Determine the (X, Y) coordinate at the center of the cell enclosing the given text.  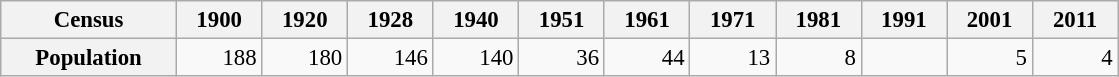
Population (89, 58)
146 (391, 58)
1940 (476, 20)
1920 (305, 20)
1900 (219, 20)
1961 (647, 20)
188 (219, 58)
140 (476, 58)
180 (305, 58)
2011 (1075, 20)
5 (990, 58)
1971 (733, 20)
1928 (391, 20)
1981 (819, 20)
44 (647, 58)
13 (733, 58)
1991 (904, 20)
1951 (562, 20)
Census (89, 20)
8 (819, 58)
36 (562, 58)
2001 (990, 20)
4 (1075, 58)
